From the cell containing the given text, extract its center point as (X, Y) coordinate. 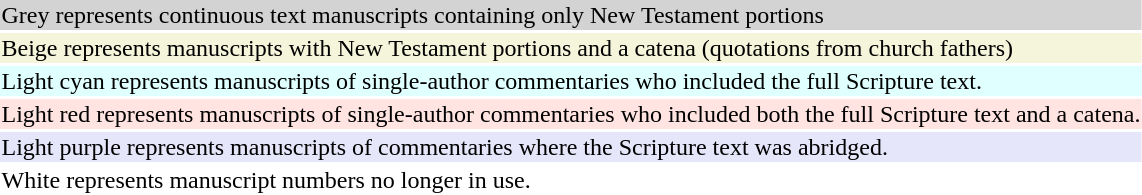
Light red represents manuscripts of single-author commentaries who included both the full Scripture text and a catena. (571, 114)
Beige represents manuscripts with New Testament portions and a catena (quotations from church fathers) (571, 48)
White represents manuscript numbers no longer in use. (571, 180)
Light purple represents manuscripts of commentaries where the Scripture text was abridged. (571, 147)
Grey represents continuous text manuscripts containing only New Testament portions (571, 15)
Light cyan represents manuscripts of single-author commentaries who included the full Scripture text. (571, 81)
